Determine the (X, Y) coordinate at the center of the cell enclosing the given text.  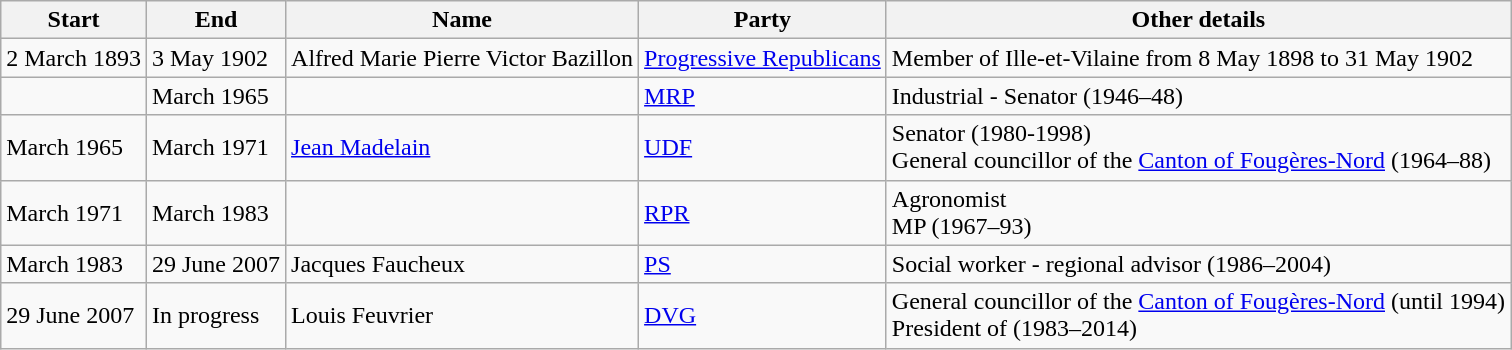
Jean Madelain (462, 148)
Alfred Marie Pierre Victor Bazillon (462, 58)
In progress (216, 316)
DVG (763, 316)
End (216, 20)
Start (74, 20)
Industrial - Senator (1946–48) (1198, 96)
Progressive Republicans (763, 58)
Louis Feuvrier (462, 316)
Social worker - regional advisor (1986–2004) (1198, 264)
PS (763, 264)
RPR (763, 212)
AgronomistMP (1967–93) (1198, 212)
2 March 1893 (74, 58)
Senator (1980-1998)General councillor of the Canton of Fougères-Nord (1964–88) (1198, 148)
UDF (763, 148)
Other details (1198, 20)
General councillor of the Canton of Fougères-Nord (until 1994)President of (1983–2014) (1198, 316)
MRP (763, 96)
Name (462, 20)
Jacques Faucheux (462, 264)
Member of Ille-et-Vilaine from 8 May 1898 to 31 May 1902 (1198, 58)
Party (763, 20)
3 May 1902 (216, 58)
